Output the [x, y] coordinate of the center of the cell containing the given text.  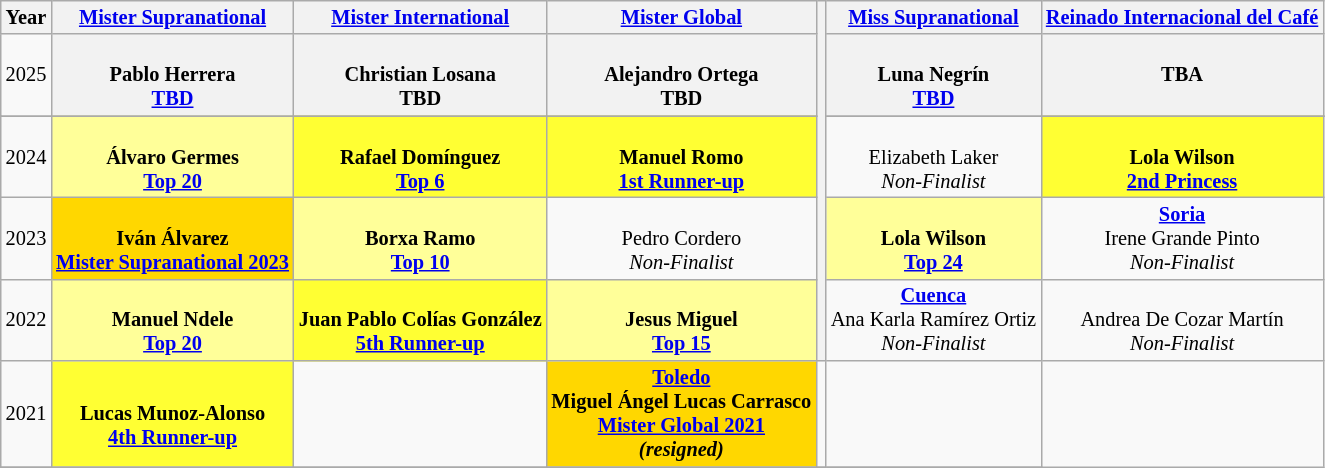
Andrea De Cozar MartínNon-Finalist [1182, 320]
SoriaIrene Grande PintoNon-Finalist [1182, 238]
2023 [26, 238]
Cuenca Ana Karla Ramírez OrtizNon-Finalist [934, 320]
Álvaro GermesTop 20 [172, 157]
2021 [26, 414]
Mister Supranational [172, 17]
Alejandro OrtegaTBD [682, 75]
Elizabeth LakerNon-Finalist [934, 157]
TBA [1182, 75]
2022 [26, 320]
2024 [26, 157]
2025 [26, 75]
Borxa RamoTop 10 [420, 238]
Lola Wilson2nd Princess [1182, 157]
Manuel Romo1st Runner-up [682, 157]
Year [26, 17]
Lucas Munoz-Alonso4th Runner-up [172, 414]
Manuel NdeleTop 20 [172, 320]
ToledoMiguel Ángel Lucas CarrascoMister Global 2021(resigned) [682, 414]
Rafael DomínguezTop 6 [420, 157]
Pedro CorderoNon-Finalist [682, 238]
Jesus MiguelTop 15 [682, 320]
Reinado Internacional del Café [1182, 17]
Miss Supranational [934, 17]
Pablo HerreraTBD [172, 75]
Juan Pablo Colías González5th Runner-up [420, 320]
Luna NegrínTBD [934, 75]
Christian LosanaTBD [420, 75]
Mister International [420, 17]
Iván ÁlvarezMister Supranational 2023 [172, 238]
Mister Global [682, 17]
Lola WilsonTop 24 [934, 238]
